Extract the (X, Y) coordinate from the center of the cell holding the provided text.  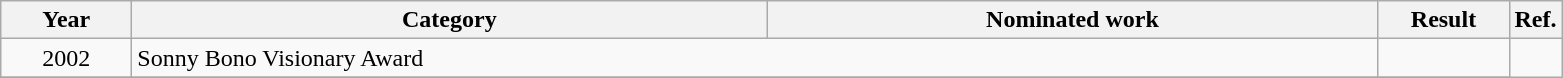
Result (1444, 20)
Ref. (1536, 20)
2002 (66, 58)
Year (66, 20)
Nominated work (1072, 20)
Sonny Bono Visionary Award (755, 58)
Category (450, 20)
